Identify which cell holds the provided text, then report its (X, Y) central coordinate. 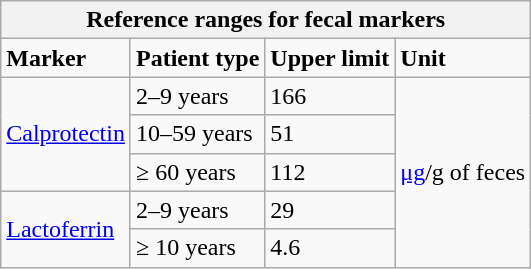
112 (330, 172)
29 (330, 210)
μg/g of feces (463, 172)
≥ 10 years (197, 248)
Calprotectin (66, 134)
4.6 (330, 248)
Patient type (197, 58)
10–59 years (197, 134)
Unit (463, 58)
166 (330, 96)
Upper limit (330, 58)
Lactoferrin (66, 229)
51 (330, 134)
≥ 60 years (197, 172)
Marker (66, 58)
Reference ranges for fecal markers (266, 20)
